Identify which cell holds the provided text, then report its [X, Y] central coordinate. 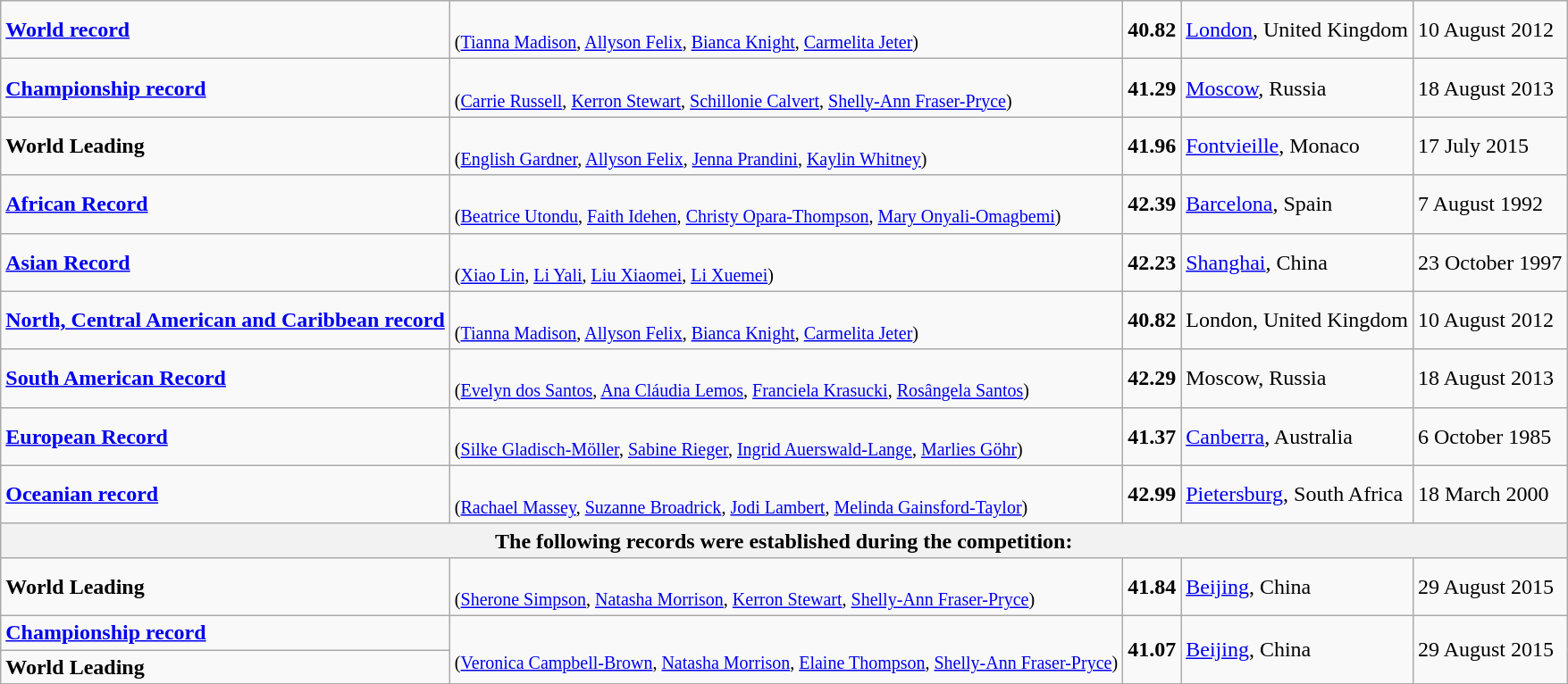
18 March 2000 [1489, 495]
(Evelyn dos Santos, Ana Cláudia Lemos, Franciela Krasucki, Rosângela Santos) [786, 379]
42.29 [1153, 379]
41.37 [1153, 436]
17 July 2015 [1489, 146]
(Carrie Russell, Kerron Stewart, Schillonie Calvert, Shelly-Ann Fraser-Pryce) [786, 88]
42.99 [1153, 495]
The following records were established during the competition: [784, 540]
23 October 1997 [1489, 263]
Fontvieille, Monaco [1297, 146]
41.84 [1153, 586]
World record [225, 30]
Shanghai, China [1297, 263]
(Silke Gladisch-Möller, Sabine Rieger, Ingrid Auerswald-Lange, Marlies Göhr) [786, 436]
Canberra, Australia [1297, 436]
Barcelona, Spain [1297, 204]
European Record [225, 436]
7 August 1992 [1489, 204]
41.07 [1153, 649]
(English Gardner, Allyson Felix, Jenna Prandini, Kaylin Whitney) [786, 146]
42.23 [1153, 263]
(Beatrice Utondu, Faith Idehen, Christy Opara-Thompson, Mary Onyali-Omagbemi) [786, 204]
(Xiao Lin, Li Yali, Liu Xiaomei, Li Xuemei) [786, 263]
41.29 [1153, 88]
(Veronica Campbell-Brown, Natasha Morrison, Elaine Thompson, Shelly-Ann Fraser-Pryce) [786, 649]
North, Central American and Caribbean record [225, 320]
(Rachael Massey, Suzanne Broadrick, Jodi Lambert, Melinda Gainsford-Taylor) [786, 495]
6 October 1985 [1489, 436]
Pietersburg, South Africa [1297, 495]
South American Record [225, 379]
Asian Record [225, 263]
42.39 [1153, 204]
African Record [225, 204]
41.96 [1153, 146]
(Sherone Simpson, Natasha Morrison, Kerron Stewart, Shelly-Ann Fraser-Pryce) [786, 586]
Oceanian record [225, 495]
